Locate the cell with the specified text and output its (x, y) center coordinate. 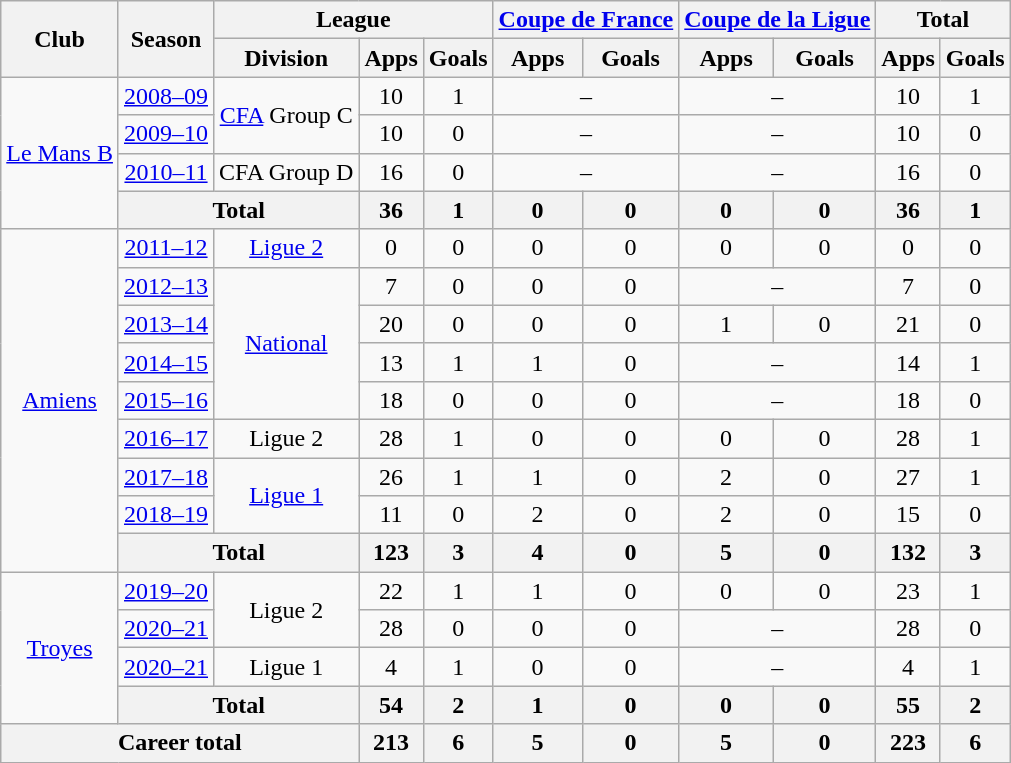
National (286, 343)
Amiens (60, 400)
Le Mans B (60, 153)
27 (908, 477)
CFA Group D (286, 172)
15 (908, 515)
2018–19 (166, 515)
2015–16 (166, 400)
213 (391, 743)
CFA Group C (286, 115)
123 (391, 553)
Career total (180, 743)
55 (908, 705)
2017–18 (166, 477)
54 (391, 705)
13 (391, 362)
League (354, 20)
21 (908, 324)
Season (166, 39)
22 (391, 591)
14 (908, 362)
2008–09 (166, 96)
20 (391, 324)
2014–15 (166, 362)
Coupe de la Ligue (778, 20)
Coupe de France (586, 20)
26 (391, 477)
2009–10 (166, 134)
2016–17 (166, 438)
2011–12 (166, 248)
Club (60, 39)
Division (286, 58)
23 (908, 591)
223 (908, 743)
2013–14 (166, 324)
132 (908, 553)
2019–20 (166, 591)
2012–13 (166, 286)
11 (391, 515)
Troyes (60, 648)
2010–11 (166, 172)
